Determine the [X, Y] coordinate at the center of the cell enclosing the given text.  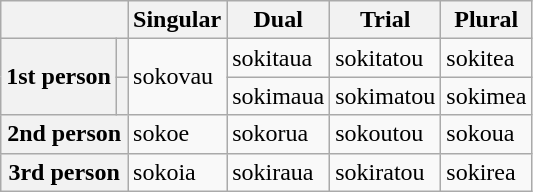
sokimatou [386, 96]
2nd person [64, 134]
sokitaua [278, 58]
sokimea [486, 96]
sokoutou [386, 134]
Trial [386, 20]
sokoua [486, 134]
Singular [178, 20]
Dual [278, 20]
sokiraua [278, 172]
sokirea [486, 172]
1st person [59, 77]
3rd person [64, 172]
sokitea [486, 58]
sokoia [178, 172]
Plural [486, 20]
sokitatou [386, 58]
sokovau [178, 77]
sokimaua [278, 96]
sokiratou [386, 172]
sokoe [178, 134]
sokorua [278, 134]
